For the text-containing cell, return its midpoint in (x, y) coordinate format. 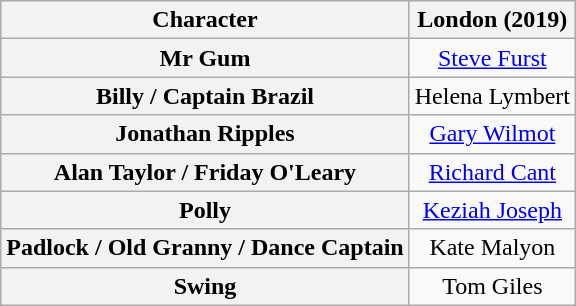
Jonathan Ripples (205, 134)
Gary Wilmot (492, 134)
Kate Malyon (492, 248)
Tom Giles (492, 286)
Character (205, 20)
Richard Cant (492, 172)
Keziah Joseph (492, 210)
Billy / Captain Brazil (205, 96)
Swing (205, 286)
London (2019) (492, 20)
Steve Furst (492, 58)
Padlock / Old Granny / Dance Captain (205, 248)
Alan Taylor / Friday O'Leary (205, 172)
Mr Gum (205, 58)
Polly (205, 210)
Helena Lymbert (492, 96)
